Search for the cell housing the specified text and yield its [X, Y] center coordinate. 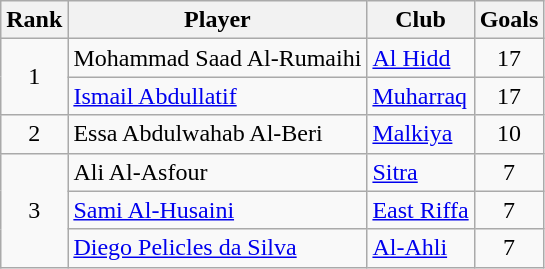
Mohammad Saad Al-Rumaihi [218, 58]
2 [34, 134]
Club [420, 20]
Player [218, 20]
Rank [34, 20]
Malkiya [420, 134]
Goals [509, 20]
Essa Abdulwahab Al-Beri [218, 134]
Ismail Abdullatif [218, 96]
East Riffa [420, 210]
Diego Pelicles da Silva [218, 248]
10 [509, 134]
1 [34, 77]
Sitra [420, 172]
Al Hidd [420, 58]
Muharraq [420, 96]
Sami Al-Husaini [218, 210]
Ali Al-Asfour [218, 172]
Al-Ahli [420, 248]
3 [34, 210]
